Find where the given text appears and provide that cell's center as [x, y] coordinate. 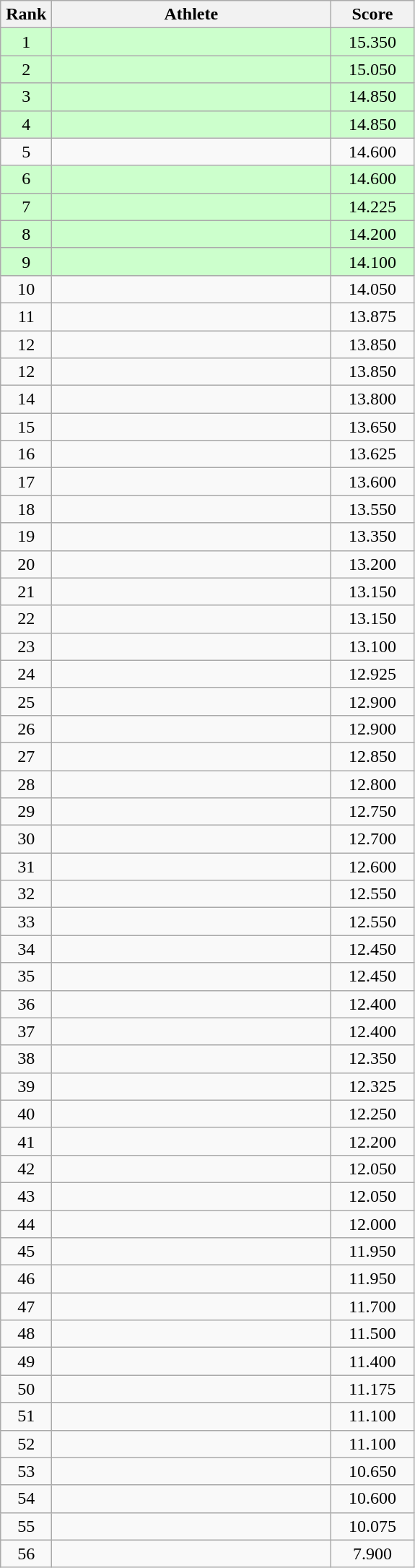
Rank [26, 14]
30 [26, 839]
28 [26, 784]
26 [26, 729]
18 [26, 509]
14.225 [372, 207]
14.200 [372, 234]
42 [26, 1169]
11.500 [372, 1334]
53 [26, 1471]
54 [26, 1499]
27 [26, 756]
13.875 [372, 316]
7.900 [372, 1554]
23 [26, 646]
12.200 [372, 1141]
12.925 [372, 674]
11 [26, 316]
13.550 [372, 509]
13.650 [372, 427]
12.000 [372, 1224]
6 [26, 179]
15.050 [372, 69]
13.200 [372, 564]
34 [26, 949]
13.600 [372, 482]
45 [26, 1252]
12.325 [372, 1086]
22 [26, 619]
13.625 [372, 454]
12.850 [372, 756]
39 [26, 1086]
29 [26, 812]
13.800 [372, 399]
19 [26, 537]
11.175 [372, 1389]
1 [26, 42]
38 [26, 1059]
11.700 [372, 1307]
55 [26, 1526]
13.100 [372, 646]
12.250 [372, 1114]
14.050 [372, 289]
48 [26, 1334]
36 [26, 1004]
25 [26, 701]
5 [26, 152]
17 [26, 482]
8 [26, 234]
3 [26, 97]
Athlete [191, 14]
10 [26, 289]
12.700 [372, 839]
15 [26, 427]
12.800 [372, 784]
20 [26, 564]
24 [26, 674]
46 [26, 1279]
49 [26, 1361]
12.600 [372, 867]
41 [26, 1141]
43 [26, 1196]
11.400 [372, 1361]
51 [26, 1416]
Score [372, 14]
56 [26, 1554]
14 [26, 399]
16 [26, 454]
14.100 [372, 261]
21 [26, 592]
31 [26, 867]
10.650 [372, 1471]
4 [26, 124]
10.075 [372, 1526]
37 [26, 1031]
33 [26, 922]
44 [26, 1224]
9 [26, 261]
47 [26, 1307]
32 [26, 894]
10.600 [372, 1499]
50 [26, 1389]
52 [26, 1444]
13.350 [372, 537]
7 [26, 207]
15.350 [372, 42]
35 [26, 976]
12.750 [372, 812]
12.350 [372, 1059]
2 [26, 69]
40 [26, 1114]
